Scan for the cell matching the given text and deliver its (X, Y) coordinate at center. 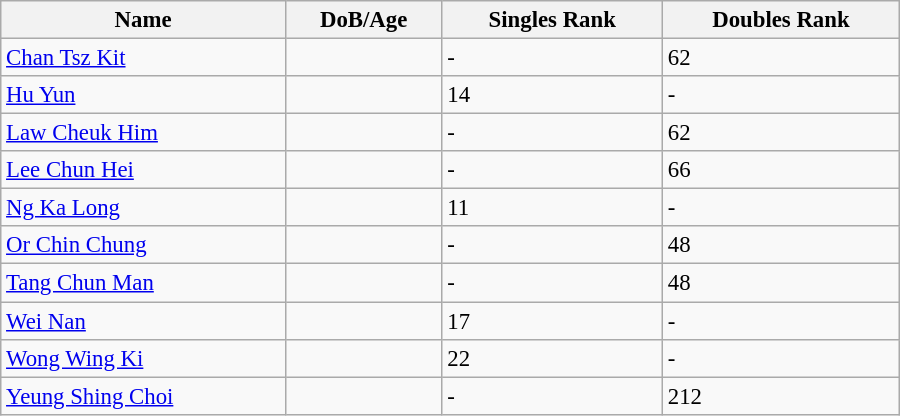
DoB/Age (364, 20)
Doubles Rank (782, 20)
Ng Ka Long (144, 208)
Wei Nan (144, 321)
Yeung Shing Choi (144, 396)
Singles Rank (552, 20)
Chan Tsz Kit (144, 58)
22 (552, 358)
Lee Chun Hei (144, 170)
14 (552, 95)
11 (552, 208)
212 (782, 396)
Hu Yun (144, 95)
17 (552, 321)
Wong Wing Ki (144, 358)
Name (144, 20)
Law Cheuk Him (144, 133)
66 (782, 170)
Or Chin Chung (144, 245)
Tang Chun Man (144, 283)
